Provide the [X, Y] coordinate of the cell's center where the given text is located.  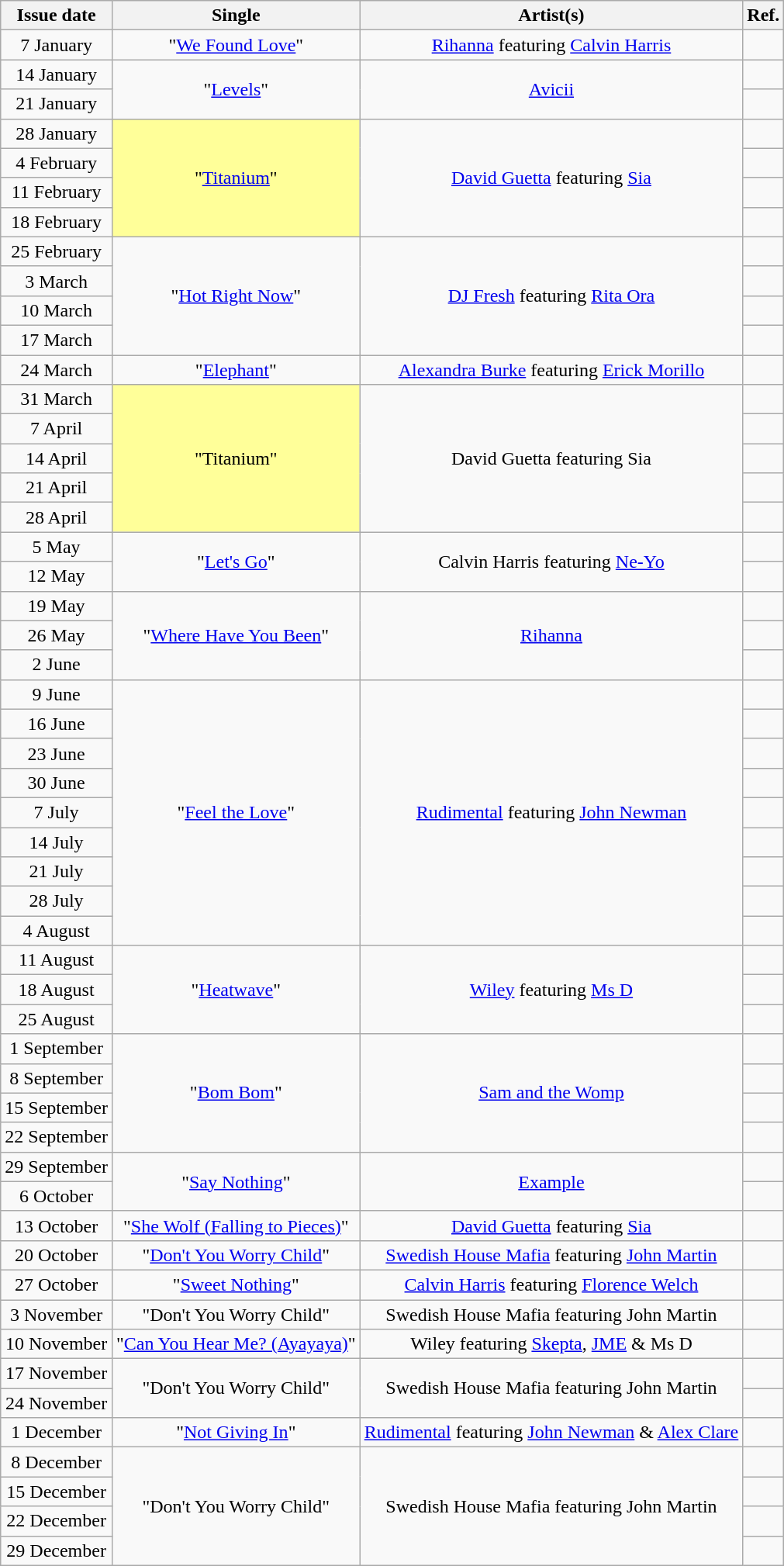
30 June [57, 783]
"Feel the Love" [236, 813]
29 September [57, 1167]
10 November [57, 1344]
31 March [57, 399]
20 October [57, 1255]
14 July [57, 842]
"Bom Bom" [236, 1093]
1 December [57, 1433]
26 May [57, 635]
"She Wolf (Falling to Pieces)" [236, 1225]
7 July [57, 812]
Artist(s) [551, 16]
21 April [57, 488]
21 July [57, 872]
DJ Fresh featuring Rita Ora [551, 296]
"Can You Hear Me? (Ayayaya)" [236, 1344]
Wiley featuring Skepta, JME & Ms D [551, 1344]
11 February [57, 192]
28 January [57, 133]
10 March [57, 310]
14 January [57, 74]
6 October [57, 1196]
Example [551, 1181]
19 May [57, 606]
3 November [57, 1315]
Wiley featuring Ms D [551, 990]
"Hot Right Now" [236, 296]
Rihanna featuring Calvin Harris [551, 45]
2 June [57, 665]
17 March [57, 340]
25 August [57, 1019]
"Where Have You Been" [236, 635]
4 August [57, 931]
Rudimental featuring John Newman [551, 813]
24 March [57, 370]
Ref. [763, 16]
28 July [57, 901]
1 September [57, 1049]
4 February [57, 163]
11 August [57, 960]
18 February [57, 222]
22 December [57, 1521]
Sam and the Womp [551, 1093]
"Say Nothing" [236, 1181]
9 June [57, 694]
13 October [57, 1225]
23 June [57, 753]
17 November [57, 1374]
"Levels" [236, 89]
Calvin Harris featuring Florence Welch [551, 1284]
16 June [57, 724]
22 September [57, 1137]
Avicii [551, 89]
"Sweet Nothing" [236, 1284]
"Let's Go" [236, 562]
3 March [57, 281]
29 December [57, 1550]
21 January [57, 104]
"Not Giving In" [236, 1433]
18 August [57, 990]
24 November [57, 1403]
"We Found Love" [236, 45]
15 September [57, 1108]
5 May [57, 547]
"Heatwave" [236, 990]
Rudimental featuring John Newman & Alex Clare [551, 1433]
Issue date [57, 16]
28 April [57, 517]
7 January [57, 45]
14 April [57, 458]
8 December [57, 1462]
12 May [57, 576]
Single [236, 16]
27 October [57, 1284]
8 September [57, 1078]
Alexandra Burke featuring Erick Morillo [551, 370]
Calvin Harris featuring Ne-Yo [551, 562]
"Elephant" [236, 370]
15 December [57, 1492]
7 April [57, 429]
Rihanna [551, 635]
25 February [57, 251]
